For the text-containing cell, return its midpoint in [x, y] coordinate format. 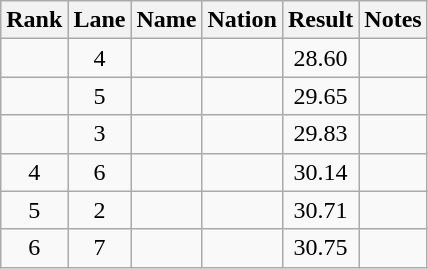
Name [166, 20]
29.65 [320, 96]
3 [100, 134]
Notes [393, 20]
30.71 [320, 210]
30.75 [320, 248]
29.83 [320, 134]
28.60 [320, 58]
Result [320, 20]
7 [100, 248]
Nation [242, 20]
Lane [100, 20]
30.14 [320, 172]
Rank [34, 20]
2 [100, 210]
